From the cell containing the given text, extract its center point as [x, y] coordinate. 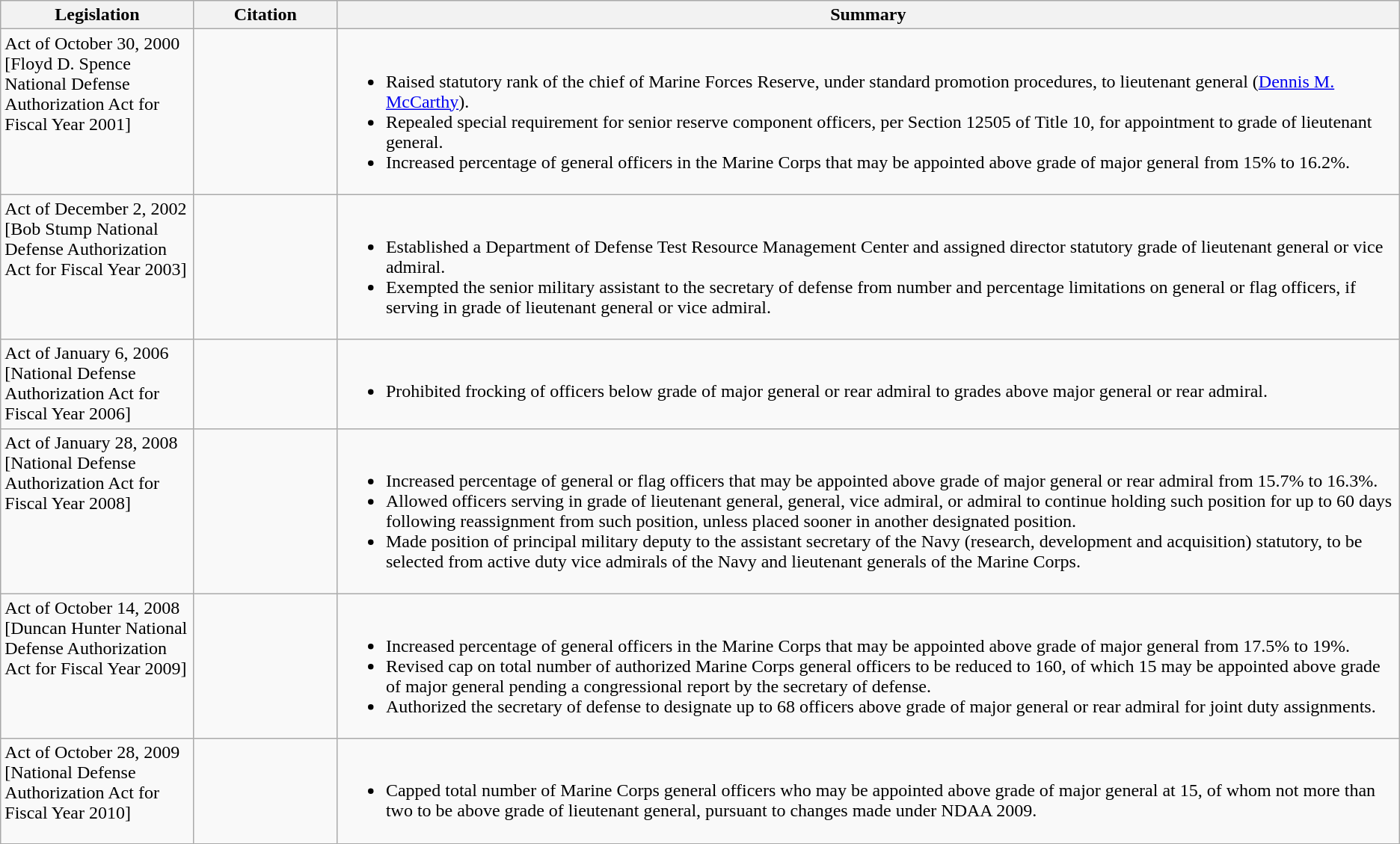
Act of October 30, 2000[Floyd D. Spence National Defense Authorization Act for Fiscal Year 2001] [97, 112]
Prohibited frocking of officers below grade of major general or rear admiral to grades above major general or rear admiral. [868, 384]
Act of October 28, 2009[National Defense Authorization Act for Fiscal Year 2010] [97, 791]
Act of December 2, 2002[Bob Stump National Defense Authorization Act for Fiscal Year 2003] [97, 267]
Act of January 28, 2008[National Defense Authorization Act for Fiscal Year 2008] [97, 511]
Act of January 6, 2006[National Defense Authorization Act for Fiscal Year 2006] [97, 384]
Act of October 14, 2008[Duncan Hunter National Defense Authorization Act for Fiscal Year 2009] [97, 666]
Legislation [97, 15]
Summary [868, 15]
Citation [265, 15]
